Scan for the cell matching the given text and deliver its (x, y) coordinate at center. 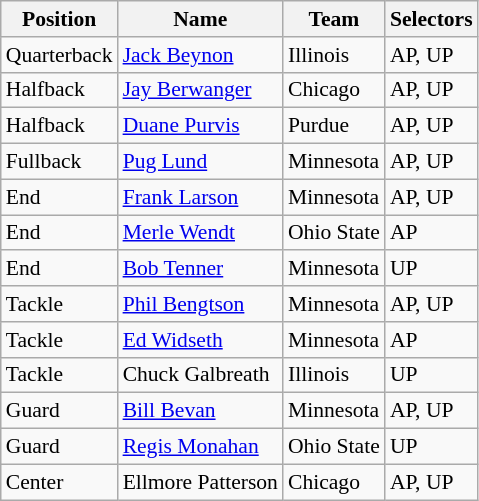
Ed Widseth (200, 340)
Chuck Galbreath (200, 375)
Duane Purvis (200, 126)
Selectors (432, 19)
Regis Monahan (200, 447)
Quarterback (60, 55)
Position (60, 19)
Jay Berwanger (200, 90)
Phil Bengtson (200, 304)
Merle Wendt (200, 233)
Bill Bevan (200, 411)
Purdue (334, 126)
Fullback (60, 162)
Bob Tenner (200, 269)
Pug Lund (200, 162)
Team (334, 19)
Frank Larson (200, 197)
Name (200, 19)
Ellmore Patterson (200, 482)
Jack Beynon (200, 55)
Center (60, 482)
